Return [x, y] of the center of cell containing provided text 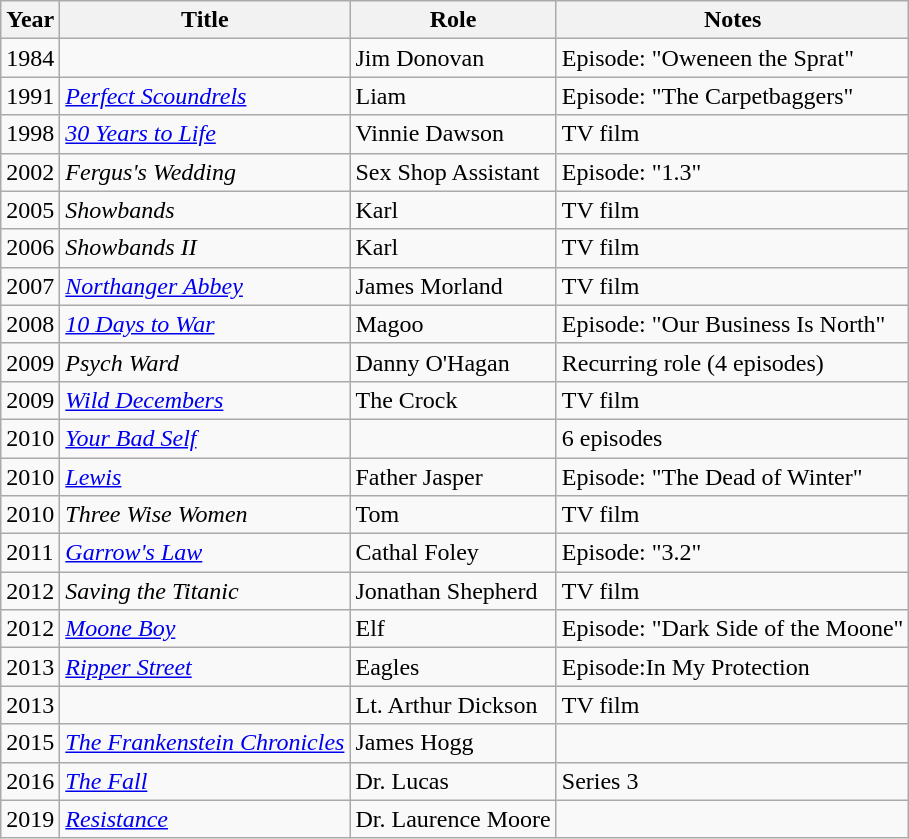
Sex Shop Assistant [453, 172]
2015 [30, 743]
Ripper Street [205, 667]
Vinnie Dawson [453, 134]
Perfect Scoundrels [205, 96]
Series 3 [732, 781]
2019 [30, 819]
Father Jasper [453, 477]
Fergus's Wedding [205, 172]
1998 [30, 134]
6 episodes [732, 438]
2011 [30, 553]
Episode: "Oweneen the Sprat" [732, 58]
Lt. Arthur Dickson [453, 705]
Danny O'Hagan [453, 362]
1991 [30, 96]
Three Wise Women [205, 515]
2002 [30, 172]
Recurring role (4 episodes) [732, 362]
The Fall [205, 781]
Psych Ward [205, 362]
2006 [30, 248]
Garrow's Law [205, 553]
10 Days to War [205, 324]
James Hogg [453, 743]
2005 [30, 210]
Wild Decembers [205, 400]
Elf [453, 629]
Episode:In My Protection [732, 667]
Liam [453, 96]
Episode: "1.3" [732, 172]
The Frankenstein Chronicles [205, 743]
Dr. Lucas [453, 781]
Episode: "Our Business Is North" [732, 324]
Notes [732, 20]
Jonathan Shepherd [453, 591]
The Crock [453, 400]
Resistance [205, 819]
Dr. Laurence Moore [453, 819]
Title [205, 20]
1984 [30, 58]
Episode: "The Carpetbaggers" [732, 96]
James Morland [453, 286]
Episode: "Dark Side of the Moone" [732, 629]
Role [453, 20]
Northanger Abbey [205, 286]
Showbands II [205, 248]
30 Years to Life [205, 134]
Magoo [453, 324]
Lewis [205, 477]
Cathal Foley [453, 553]
Showbands [205, 210]
Tom [453, 515]
Saving the Titanic [205, 591]
Your Bad Self [205, 438]
Jim Donovan [453, 58]
2007 [30, 286]
Episode: "3.2" [732, 553]
Eagles [453, 667]
2016 [30, 781]
2008 [30, 324]
Year [30, 20]
Episode: "The Dead of Winter" [732, 477]
Moone Boy [205, 629]
